For the text-containing cell, return its midpoint in (x, y) coordinate format. 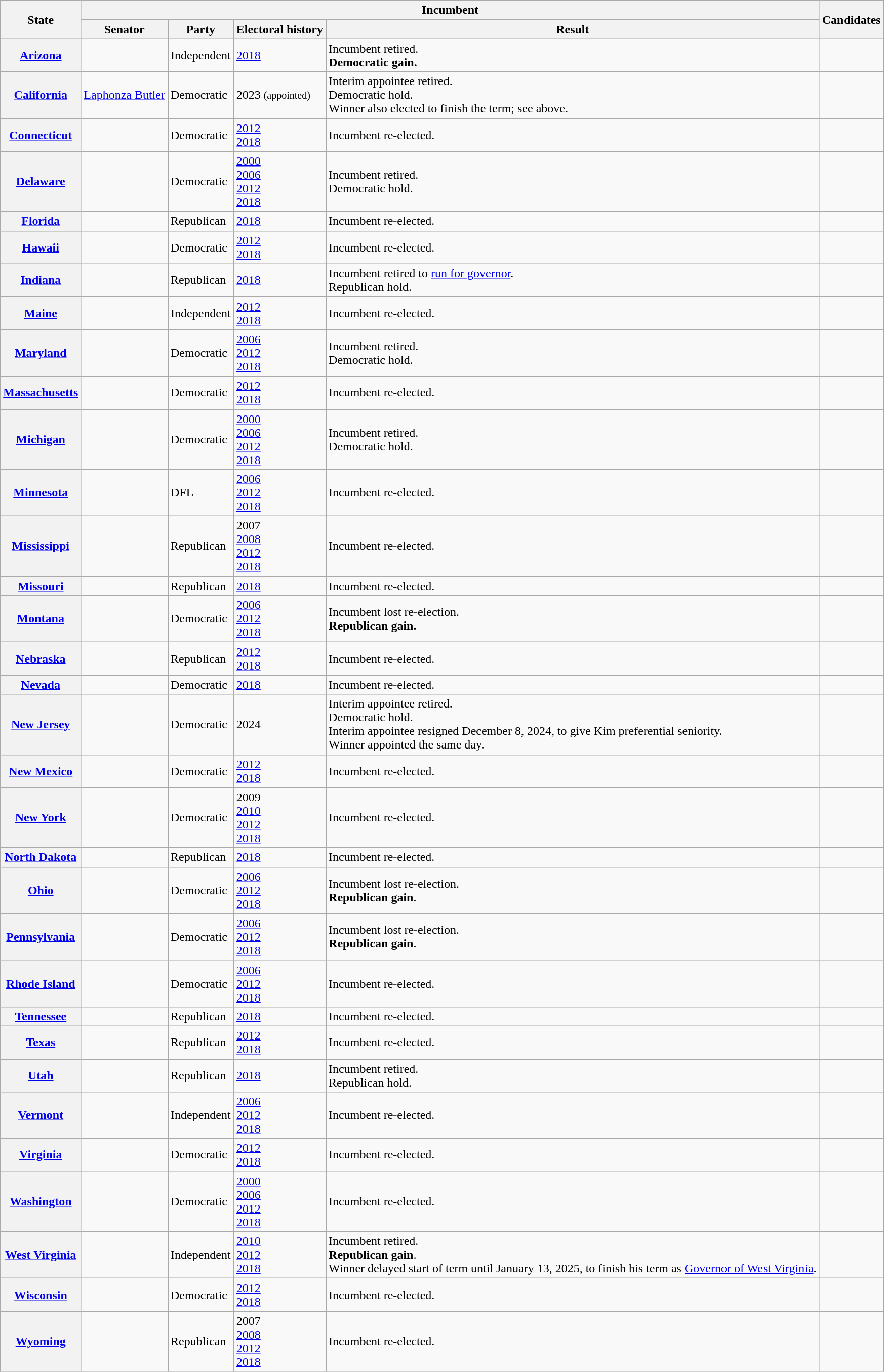
Minnesota (41, 493)
Party (201, 29)
Candidates (852, 20)
Wisconsin (41, 1295)
New Jersey (41, 725)
Utah (41, 1075)
Indiana (41, 280)
Electoral history (279, 29)
Washington (41, 1201)
Hawaii (41, 247)
West Virginia (41, 1255)
Incumbent retired.Democratic gain. (573, 56)
Incumbent retired.Republican hold. (573, 1075)
Delaware (41, 181)
State (41, 20)
Rhode Island (41, 983)
2023 (appointed) (279, 95)
Incumbent retired.Republican gain. Winner delayed start of term until January 13, 2025, to finish his term as Governor of West Virginia. (573, 1255)
Michigan (41, 439)
Laphonza Butler (125, 95)
Senator (125, 29)
Tennessee (41, 1016)
Florida (41, 221)
Maryland (41, 353)
Connecticut (41, 135)
Pennsylvania (41, 937)
Mississippi (41, 547)
Nevada (41, 685)
North Dakota (41, 857)
2010 20122018 (279, 1255)
Vermont (41, 1115)
Missouri (41, 586)
Texas (41, 1043)
Nebraska (41, 659)
New York (41, 818)
DFL (201, 493)
Montana (41, 619)
Maine (41, 313)
Result (573, 29)
California (41, 95)
Interim appointee retired.Democratic hold.Winner also elected to finish the term; see above. (573, 95)
2009 2010 20122018 (279, 818)
Wyoming (41, 1341)
Virginia (41, 1155)
New Mexico (41, 771)
Ohio (41, 890)
Incumbent retired to run for governor.Republican hold. (573, 280)
2024 (279, 725)
Massachusetts (41, 393)
Incumbent (450, 10)
Arizona (41, 56)
